Provide the (X, Y) coordinate of the cell's center where the given text is located.  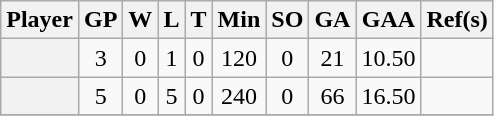
GP (100, 20)
T (198, 20)
16.50 (388, 96)
3 (100, 58)
66 (332, 96)
240 (239, 96)
W (140, 20)
Min (239, 20)
120 (239, 58)
L (172, 20)
SO (288, 20)
Ref(s) (457, 20)
Player (40, 20)
GAA (388, 20)
10.50 (388, 58)
1 (172, 58)
21 (332, 58)
GA (332, 20)
